Capture the cell that displays the provided text and extract its (x, y) central coordinate. 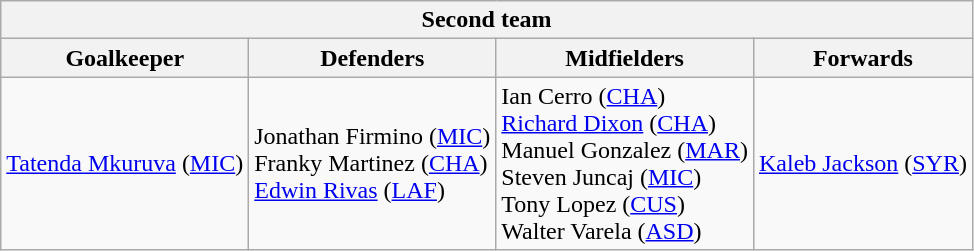
Ian Cerro (CHA) Richard Dixon (CHA) Manuel Gonzalez (MAR) Steven Juncaj (MIC) Tony Lopez (CUS) Walter Varela (ASD) (625, 164)
Forwards (862, 58)
Second team (487, 20)
Defenders (372, 58)
Jonathan Firmino (MIC) Franky Martinez (CHA) Edwin Rivas (LAF) (372, 164)
Tatenda Mkuruva (MIC) (125, 164)
Midfielders (625, 58)
Kaleb Jackson (SYR) (862, 164)
Goalkeeper (125, 58)
